From the cell containing the given text, extract its center point as (x, y) coordinate. 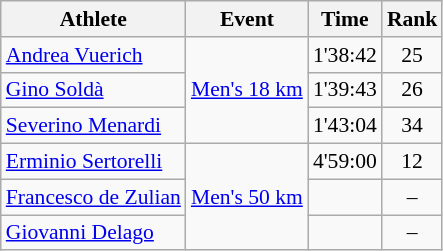
Athlete (94, 19)
Men's 18 km (247, 90)
Giovanni Delago (94, 233)
Francesco de Zulian (94, 197)
Rank (412, 19)
Time (345, 19)
26 (412, 90)
Severino Menardi (94, 126)
Gino Soldà (94, 90)
12 (412, 162)
Event (247, 19)
Andrea Vuerich (94, 55)
4'59:00 (345, 162)
1'39:43 (345, 90)
1'43:04 (345, 126)
1'38:42 (345, 55)
34 (412, 126)
25 (412, 55)
Erminio Sertorelli (94, 162)
Men's 50 km (247, 198)
